Return the [X, Y] coordinate for the center point of the cell that contains the specified text.  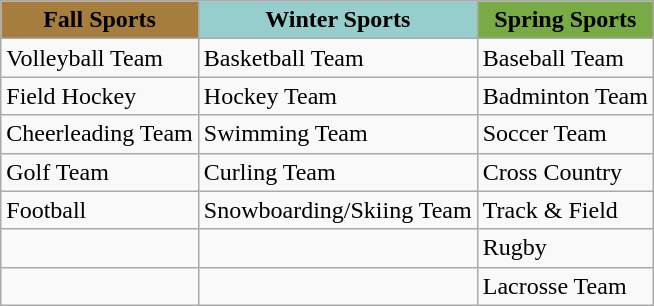
Track & Field [565, 210]
Basketball Team [338, 58]
Swimming Team [338, 134]
Lacrosse Team [565, 286]
Field Hockey [100, 96]
Football [100, 210]
Badminton Team [565, 96]
Winter Sports [338, 20]
Hockey Team [338, 96]
Volleyball Team [100, 58]
Cross Country [565, 172]
Cheerleading Team [100, 134]
Fall Sports [100, 20]
Snowboarding/Skiing Team [338, 210]
Rugby [565, 248]
Soccer Team [565, 134]
Baseball Team [565, 58]
Golf Team [100, 172]
Curling Team [338, 172]
Spring Sports [565, 20]
